Provide the [x, y] coordinate of the cell's center where the given text is located.  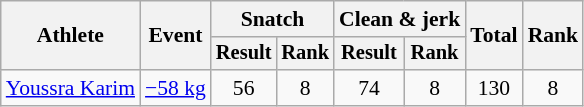
Event [176, 36]
Youssra Karim [70, 88]
Clean & jerk [400, 19]
74 [369, 88]
Athlete [70, 36]
56 [244, 88]
−58 kg [176, 88]
130 [494, 88]
Total [494, 36]
Snatch [272, 19]
